Find where the given text appears and provide that cell's center as (x, y) coordinate. 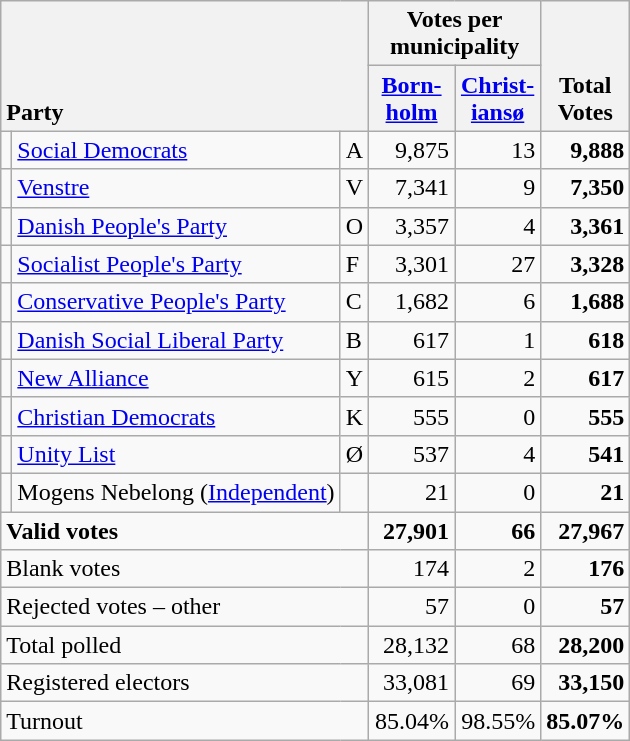
V (354, 188)
1,682 (412, 302)
13 (498, 150)
Y (354, 378)
1,688 (586, 302)
Social Democrats (176, 150)
7,341 (412, 188)
3,301 (412, 264)
33,081 (412, 683)
Venstre (176, 188)
Party (185, 66)
174 (412, 569)
Registered electors (185, 683)
27,967 (586, 531)
28,132 (412, 645)
K (354, 416)
69 (498, 683)
Christian Democrats (176, 416)
Christ- iansø (498, 98)
9,875 (412, 150)
Votes per municipality (455, 34)
68 (498, 645)
3,357 (412, 226)
Turnout (185, 721)
Ø (354, 454)
9,888 (586, 150)
Danish Social Liberal Party (176, 340)
7,350 (586, 188)
541 (586, 454)
27,901 (412, 531)
85.07% (586, 721)
C (354, 302)
618 (586, 340)
Socialist People's Party (176, 264)
Unity List (176, 454)
66 (498, 531)
Mogens Nebelong (Independent) (176, 492)
85.04% (412, 721)
O (354, 226)
3,328 (586, 264)
537 (412, 454)
9 (498, 188)
28,200 (586, 645)
F (354, 264)
Conservative People's Party (176, 302)
98.55% (498, 721)
1 (498, 340)
New Alliance (176, 378)
Valid votes (185, 531)
Total polled (185, 645)
3,361 (586, 226)
Rejected votes – other (185, 607)
27 (498, 264)
176 (586, 569)
A (354, 150)
615 (412, 378)
Born- holm (412, 98)
Blank votes (185, 569)
6 (498, 302)
33,150 (586, 683)
B (354, 340)
Danish People's Party (176, 226)
Total Votes (586, 66)
